Detect which cell encompasses the target text, then output its (X, Y) center coordinate. 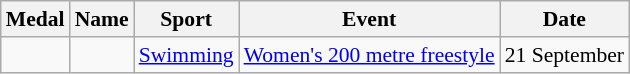
Women's 200 metre freestyle (370, 55)
21 September (564, 55)
Name (102, 19)
Medal (36, 19)
Swimming (186, 55)
Sport (186, 19)
Date (564, 19)
Event (370, 19)
